Return (X, Y) of the center of cell containing provided text 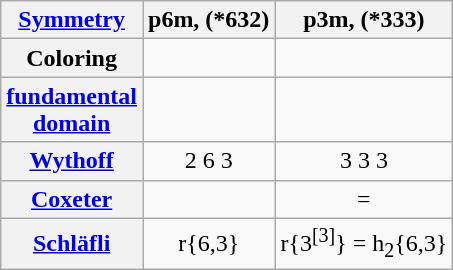
r{6,3} (208, 244)
Wythoff (72, 161)
3 3 3 (364, 161)
p3m, (*333) (364, 20)
= (364, 199)
fundamentaldomain (72, 110)
Coxeter (72, 199)
Coloring (72, 58)
Schläfli (72, 244)
2 6 3 (208, 161)
r{3[3]} = h2{6,3} (364, 244)
p6m, (*632) (208, 20)
Symmetry (72, 20)
